Search for the cell housing the specified text and yield its (x, y) center coordinate. 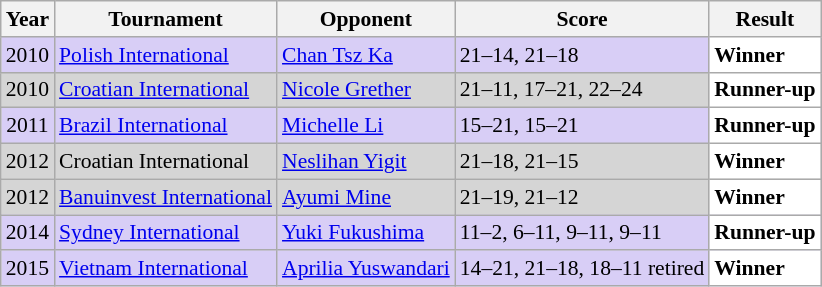
15–21, 15–21 (582, 126)
Sydney International (166, 233)
Opponent (366, 19)
Ayumi Mine (366, 197)
2014 (28, 233)
Yuki Fukushima (366, 233)
Result (764, 19)
21–14, 21–18 (582, 55)
Polish International (166, 55)
2015 (28, 269)
21–19, 21–12 (582, 197)
Neslihan Yigit (366, 162)
2011 (28, 126)
Michelle Li (366, 126)
14–21, 21–18, 18–11 retired (582, 269)
Nicole Grether (366, 90)
Chan Tsz Ka (366, 55)
21–18, 21–15 (582, 162)
Year (28, 19)
Aprilia Yuswandari (366, 269)
Vietnam International (166, 269)
Banuinvest International (166, 197)
11–2, 6–11, 9–11, 9–11 (582, 233)
21–11, 17–21, 22–24 (582, 90)
Score (582, 19)
Tournament (166, 19)
Brazil International (166, 126)
